Find where the given text appears and provide that cell's center as [x, y] coordinate. 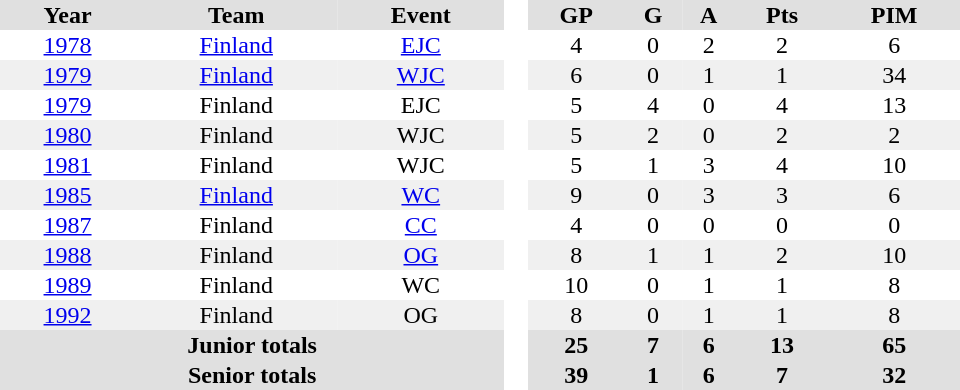
PIM [894, 15]
CC [420, 225]
Senior totals [252, 375]
32 [894, 375]
1989 [68, 285]
Junior totals [252, 345]
A [709, 15]
1992 [68, 315]
1980 [68, 135]
Year [68, 15]
Event [420, 15]
65 [894, 345]
Pts [782, 15]
1985 [68, 195]
25 [576, 345]
G [652, 15]
34 [894, 75]
9 [576, 195]
GP [576, 15]
1988 [68, 255]
39 [576, 375]
1981 [68, 165]
Team [236, 15]
1978 [68, 45]
1987 [68, 225]
